Locate the cell with the specified text and output its (X, Y) center coordinate. 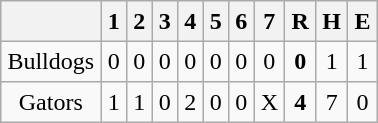
6 (241, 21)
Bulldogs (51, 61)
X (270, 102)
3 (165, 21)
Gators (51, 102)
R (300, 21)
5 (216, 21)
H (332, 21)
E (363, 21)
